From the cell containing the given text, extract its center point as [X, Y] coordinate. 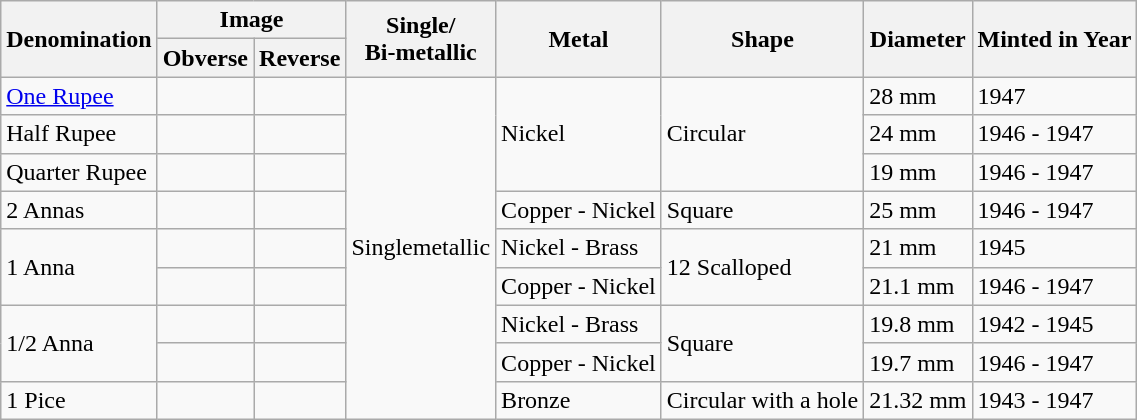
21.32 mm [918, 400]
Minted in Year [1054, 39]
1943 - 1947 [1054, 400]
Reverse [300, 58]
12 Scalloped [762, 267]
Image [252, 20]
One Rupee [79, 96]
1/2 Anna [79, 343]
Circular [762, 134]
19.8 mm [918, 324]
Nickel [579, 134]
25 mm [918, 210]
1942 - 1945 [1054, 324]
21 mm [918, 248]
24 mm [918, 134]
Metal [579, 39]
Half Rupee [79, 134]
Shape [762, 39]
Circular with a hole [762, 400]
Single/Bi-metallic [421, 39]
Diameter [918, 39]
28 mm [918, 96]
Quarter Rupee [79, 172]
Obverse [205, 58]
1 Pice [79, 400]
19 mm [918, 172]
2 Annas [79, 210]
1945 [1054, 248]
1 Anna [79, 267]
19.7 mm [918, 362]
1947 [1054, 96]
21.1 mm [918, 286]
Denomination [79, 39]
Bronze [579, 400]
Singlemetallic [421, 248]
